Scan for the cell matching the given text and deliver its [X, Y] coordinate at center. 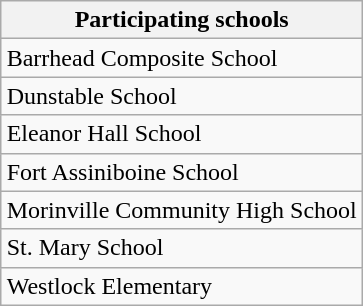
Fort Assiniboine School [182, 172]
Eleanor Hall School [182, 134]
Participating schools [182, 20]
Dunstable School [182, 96]
Barrhead Composite School [182, 58]
Westlock Elementary [182, 286]
Morinville Community High School [182, 210]
St. Mary School [182, 248]
